Find where the given text appears and provide that cell's center as (X, Y) coordinate. 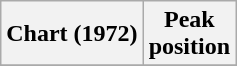
Chart (1972) (72, 34)
Peakposition (189, 34)
